Extract the (x, y) coordinate from the center of the cell holding the provided text.  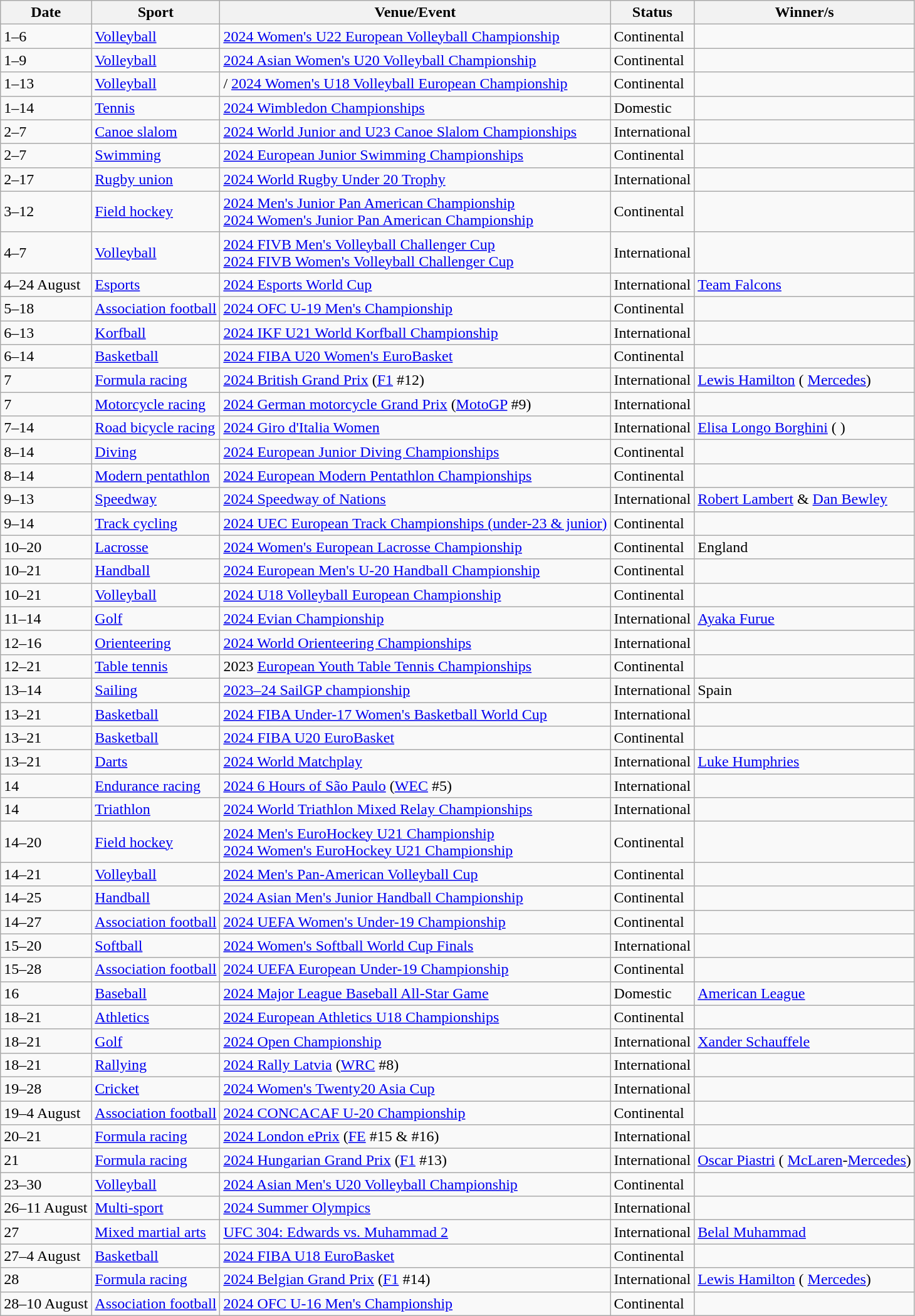
Venue/Event (415, 13)
2024 Major League Baseball All-Star Game (415, 993)
2024 Asian Men's Junior Handball Championship (415, 898)
2024 Evian Championship (415, 619)
10–20 (46, 547)
20–21 (46, 1137)
1–6 (46, 36)
14–25 (46, 898)
Darts (155, 762)
2024 European Men's U-20 Handball Championship (415, 571)
2–17 (46, 179)
2024 Belgian Grand Prix (F1 #14) (415, 1280)
Swimming (155, 155)
Spain (805, 690)
2024 FIBA U20 EuroBasket (415, 738)
9–14 (46, 523)
23–30 (46, 1184)
Motorcycle racing (155, 404)
Orienteering (155, 642)
2024 6 Hours of São Paulo (WEC #5) (415, 786)
Softball (155, 946)
Rallying (155, 1065)
2024 European Modern Pentathlon Championships (415, 476)
2024 Hungarian Grand Prix (F1 #13) (415, 1161)
Table tennis (155, 666)
Speedway (155, 499)
2024 Women's Softball World Cup Finals (415, 946)
1–14 (46, 108)
Oscar Piastri ( McLaren-Mercedes) (805, 1161)
UFC 304: Edwards vs. Muhammad 2 (415, 1232)
19–4 August (46, 1112)
Team Falcons (805, 285)
Korfball (155, 333)
Robert Lambert & Dan Bewley (805, 499)
Mixed martial arts (155, 1232)
Canoe slalom (155, 132)
3–12 (46, 212)
2024 Wimbledon Championships (415, 108)
2024 Men's EuroHockey U21 Championship 2024 Women's EuroHockey U21 Championship (415, 842)
2024 FIBA U18 EuroBasket (415, 1256)
Luke Humphries (805, 762)
28–10 August (46, 1303)
2024 European Junior Diving Championships (415, 452)
2024 World Rugby Under 20 Trophy (415, 179)
2023 European Youth Table Tennis Championships (415, 666)
Triathlon (155, 810)
2024 Asian Women's U20 Volleyball Championship (415, 60)
1–13 (46, 84)
2024 FIBA U20 Women's EuroBasket (415, 357)
2024 World Triathlon Mixed Relay Championships (415, 810)
Esports (155, 285)
2024 World Orienteering Championships (415, 642)
2024 OFC U-16 Men's Championship (415, 1303)
4–24 August (46, 285)
Track cycling (155, 523)
Winner/s (805, 13)
2024 Women's U22 European Volleyball Championship (415, 36)
Sport (155, 13)
Elisa Longo Borghini ( ) (805, 428)
26–11 August (46, 1208)
Modern pentathlon (155, 476)
19–28 (46, 1089)
11–14 (46, 619)
1–9 (46, 60)
Status (652, 13)
2024 FIVB Men's Volleyball Challenger Cup 2024 FIVB Women's Volleyball Challenger Cup (415, 252)
Sailing (155, 690)
2024 Esports World Cup (415, 285)
2024 Open Championship (415, 1041)
2024 Asian Men's U20 Volleyball Championship (415, 1184)
2024 OFC U-19 Men's Championship (415, 308)
2024 Men's Junior Pan American Championship 2024 Women's Junior Pan American Championship (415, 212)
Baseball (155, 993)
14–27 (46, 922)
2024 UEFA Women's Under-19 Championship (415, 922)
2024 World Matchplay (415, 762)
Lacrosse (155, 547)
6–14 (46, 357)
Xander Schauffele (805, 1041)
Tennis (155, 108)
2024 Men's Pan-American Volleyball Cup (415, 874)
2024 London ePrix (FE #15 & #16) (415, 1137)
9–13 (46, 499)
12–16 (46, 642)
4–7 (46, 252)
15–28 (46, 969)
Diving (155, 452)
2024 Women's European Lacrosse Championship (415, 547)
15–20 (46, 946)
14–20 (46, 842)
2023–24 SailGP championship (415, 690)
Rugby union (155, 179)
2024 German motorcycle Grand Prix (MotoGP #9) (415, 404)
Multi-sport (155, 1208)
12–21 (46, 666)
27–4 August (46, 1256)
27 (46, 1232)
Belal Muhammad (805, 1232)
Endurance racing (155, 786)
2024 Summer Olympics (415, 1208)
21 (46, 1161)
2024 U18 Volleyball European Championship (415, 595)
Cricket (155, 1089)
2024 British Grand Prix (F1 #12) (415, 380)
16 (46, 993)
England (805, 547)
2024 World Junior and U23 Canoe Slalom Championships (415, 132)
2024 CONCACAF U-20 Championship (415, 1112)
American League (805, 993)
7–14 (46, 428)
2024 Giro d'Italia Women (415, 428)
2024 Rally Latvia (WRC #8) (415, 1065)
5–18 (46, 308)
2024 FIBA Under-17 Women's Basketball World Cup (415, 714)
2024 UEFA European Under-19 Championship (415, 969)
2024 Women's Twenty20 Asia Cup (415, 1089)
/ 2024 Women's U18 Volleyball European Championship (415, 84)
6–13 (46, 333)
Ayaka Furue (805, 619)
2024 European Athletics U18 Championships (415, 1017)
Athletics (155, 1017)
Date (46, 13)
2024 European Junior Swimming Championships (415, 155)
14–21 (46, 874)
2024 Speedway of Nations (415, 499)
2024 UEC European Track Championships (under-23 & junior) (415, 523)
Road bicycle racing (155, 428)
2024 IKF U21 World Korfball Championship (415, 333)
13–14 (46, 690)
28 (46, 1280)
